Determine the [x, y] coordinate at the center of the cell enclosing the given text.  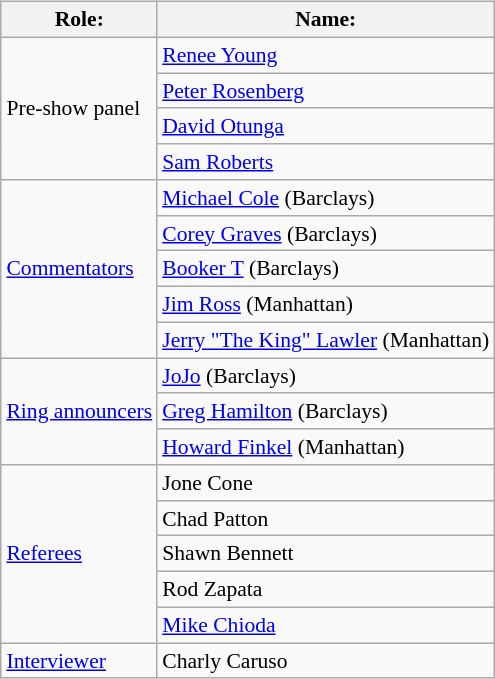
Chad Patton [326, 518]
Shawn Bennett [326, 554]
Pre-show panel [79, 108]
Mike Chioda [326, 625]
Corey Graves (Barclays) [326, 233]
Renee Young [326, 55]
Ring announcers [79, 412]
Name: [326, 20]
Sam Roberts [326, 162]
Jone Cone [326, 483]
JoJo (Barclays) [326, 376]
Michael Cole (Barclays) [326, 198]
Role: [79, 20]
Interviewer [79, 661]
Rod Zapata [326, 590]
Commentators [79, 269]
Charly Caruso [326, 661]
Peter Rosenberg [326, 91]
Howard Finkel (Manhattan) [326, 447]
David Otunga [326, 126]
Referees [79, 554]
Jim Ross (Manhattan) [326, 305]
Jerry "The King" Lawler (Manhattan) [326, 340]
Booker T (Barclays) [326, 269]
Greg Hamilton (Barclays) [326, 411]
